From the cell containing the given text, extract its center point as (x, y) coordinate. 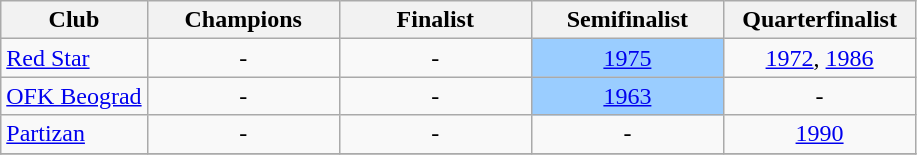
Champions (243, 20)
OFK Beograd (74, 96)
Club (74, 20)
Red Star (74, 58)
1975 (627, 58)
Semifinalist (627, 20)
1990 (819, 134)
Finalist (435, 20)
1972, 1986 (819, 58)
1963 (627, 96)
Partizan (74, 134)
Quarterfinalist (819, 20)
